Output the (x, y) coordinate of the center of the cell containing the given text.  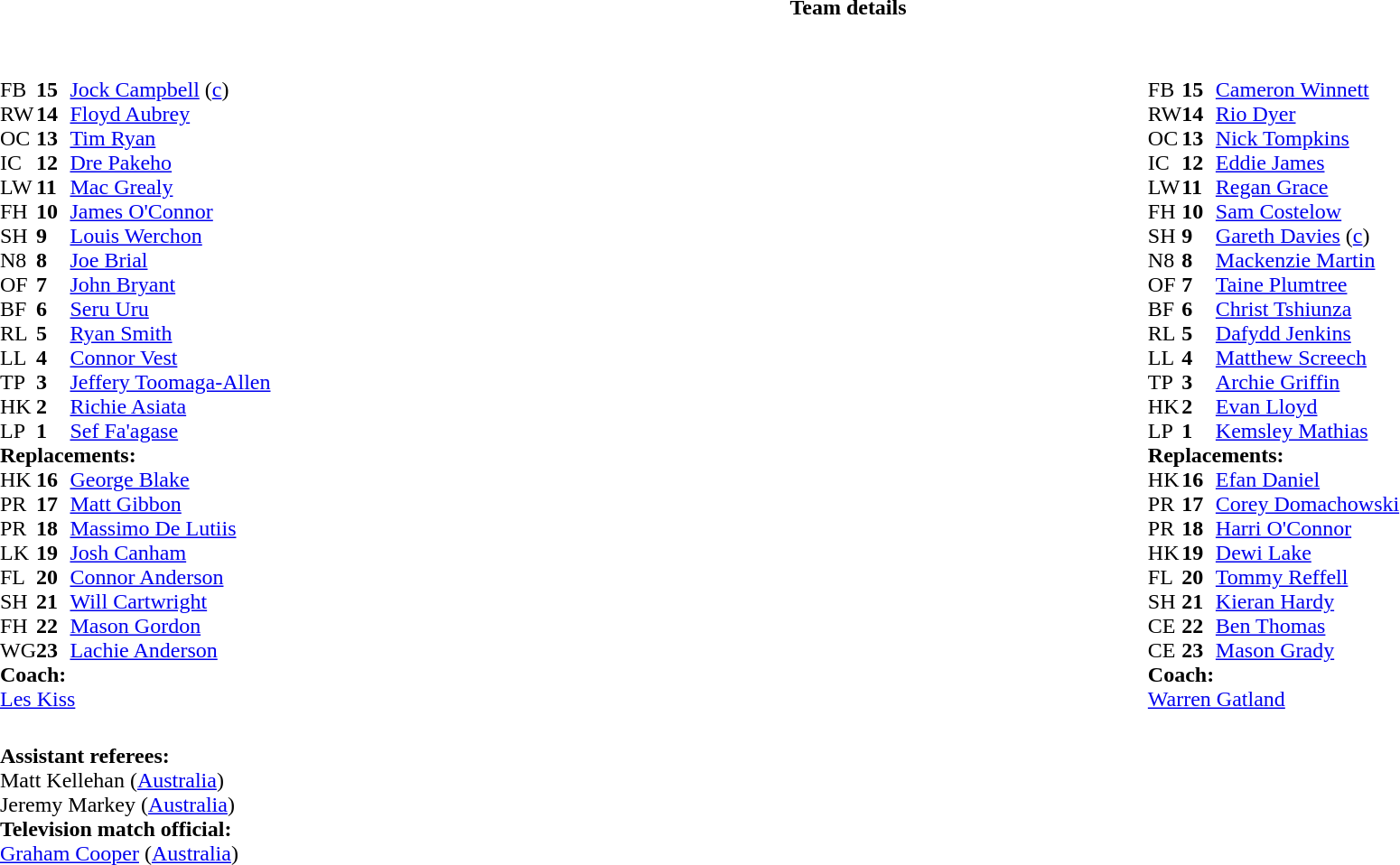
Josh Canham (170, 553)
James O'Connor (170, 211)
Efan Daniel (1308, 480)
Les Kiss (135, 699)
John Bryant (170, 285)
WG (18, 650)
Kemsley Mathias (1308, 432)
Rio Dyer (1308, 114)
Massimo De Lutiis (170, 529)
Mackenzie Martin (1308, 260)
Floyd Aubrey (170, 114)
Connor Anderson (170, 578)
Taine Plumtree (1308, 285)
Harri O'Connor (1308, 529)
Will Cartwright (170, 601)
Ben Thomas (1308, 627)
Dre Pakeho (170, 163)
Corey Domachowski (1308, 504)
LK (18, 553)
Nick Tompkins (1308, 139)
Ryan Smith (170, 334)
George Blake (170, 480)
Tommy Reffell (1308, 578)
Richie Asiata (170, 406)
Cameron Winnett (1308, 90)
Gareth Davies (c) (1308, 237)
Archie Griffin (1308, 383)
Lachie Anderson (170, 650)
Eddie James (1308, 163)
Kieran Hardy (1308, 601)
Regan Grace (1308, 188)
Warren Gatland (1274, 699)
Sam Costelow (1308, 211)
Jeffery Toomaga-Allen (170, 383)
Seru Uru (170, 309)
Dafydd Jenkins (1308, 334)
Jock Campbell (c) (170, 90)
Dewi Lake (1308, 553)
Connor Vest (170, 358)
Matt Gibbon (170, 504)
Christ Tshiunza (1308, 309)
Mac Grealy (170, 188)
Tim Ryan (170, 139)
Sef Fa'agase (170, 432)
Joe Brial (170, 260)
Mason Grady (1308, 650)
Louis Werchon (170, 237)
Matthew Screech (1308, 358)
Evan Lloyd (1308, 406)
Mason Gordon (170, 627)
